Output the [x, y] coordinate of the center of the cell containing the given text.  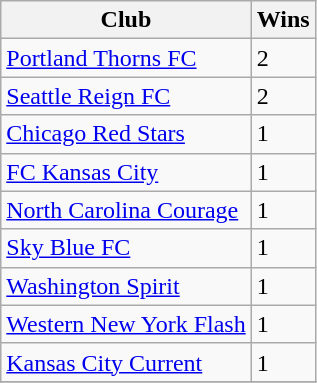
Portland Thorns FC [126, 58]
Washington Spirit [126, 286]
Sky Blue FC [126, 248]
North Carolina Courage [126, 210]
Wins [283, 20]
Kansas City Current [126, 362]
Western New York Flash [126, 324]
Seattle Reign FC [126, 96]
Chicago Red Stars [126, 134]
Club [126, 20]
FC Kansas City [126, 172]
